Return the [x, y] coordinate for the center point of the cell that contains the specified text.  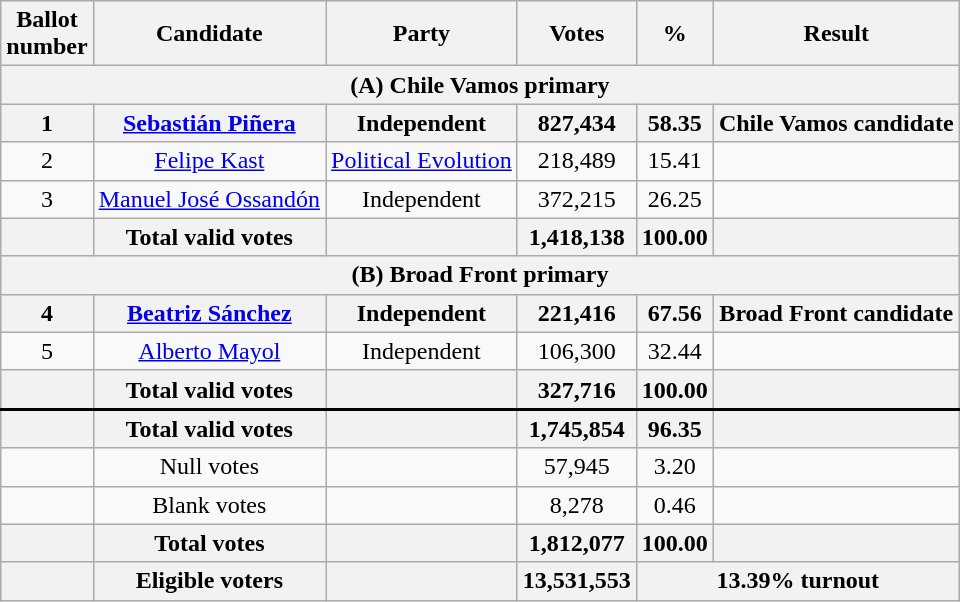
0.46 [674, 505]
13.39% turnout [798, 581]
Ballotnumber [47, 34]
221,416 [576, 313]
67.56 [674, 313]
4 [47, 313]
1,418,138 [576, 237]
1,812,077 [576, 543]
58.35 [674, 123]
Sebastián Piñera [209, 123]
Beatriz Sánchez [209, 313]
Candidate [209, 34]
5 [47, 351]
Broad Front candidate [836, 313]
Party [422, 34]
% [674, 34]
372,215 [576, 199]
(B) Broad Front primary [480, 275]
827,434 [576, 123]
26.25 [674, 199]
Votes [576, 34]
Null votes [209, 467]
8,278 [576, 505]
Total votes [209, 543]
15.41 [674, 161]
57,945 [576, 467]
96.35 [674, 428]
327,716 [576, 390]
Alberto Mayol [209, 351]
Manuel José Ossandón [209, 199]
1,745,854 [576, 428]
13,531,553 [576, 581]
Chile Vamos candidate [836, 123]
(A) Chile Vamos primary [480, 85]
2 [47, 161]
Felipe Kast [209, 161]
218,489 [576, 161]
Result [836, 34]
3 [47, 199]
1 [47, 123]
3.20 [674, 467]
Blank votes [209, 505]
32.44 [674, 351]
Eligible voters [209, 581]
106,300 [576, 351]
Political Evolution [422, 161]
